Pinpoint the cell where the given text exists, returning its (x, y) midpoint coordinate. 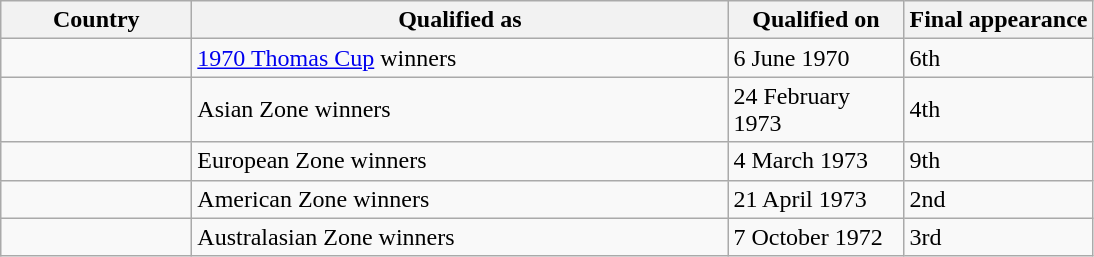
9th (998, 161)
Australasian Zone winners (460, 237)
7 October 1972 (816, 237)
Country (96, 20)
21 April 1973 (816, 199)
Final appearance (998, 20)
Qualified as (460, 20)
1970 Thomas Cup winners (460, 58)
3rd (998, 237)
4th (998, 110)
6th (998, 58)
2nd (998, 199)
Qualified on (816, 20)
American Zone winners (460, 199)
European Zone winners (460, 161)
Asian Zone winners (460, 110)
4 March 1973 (816, 161)
6 June 1970 (816, 58)
24 February 1973 (816, 110)
